Identify which cell holds the provided text, then report its (x, y) central coordinate. 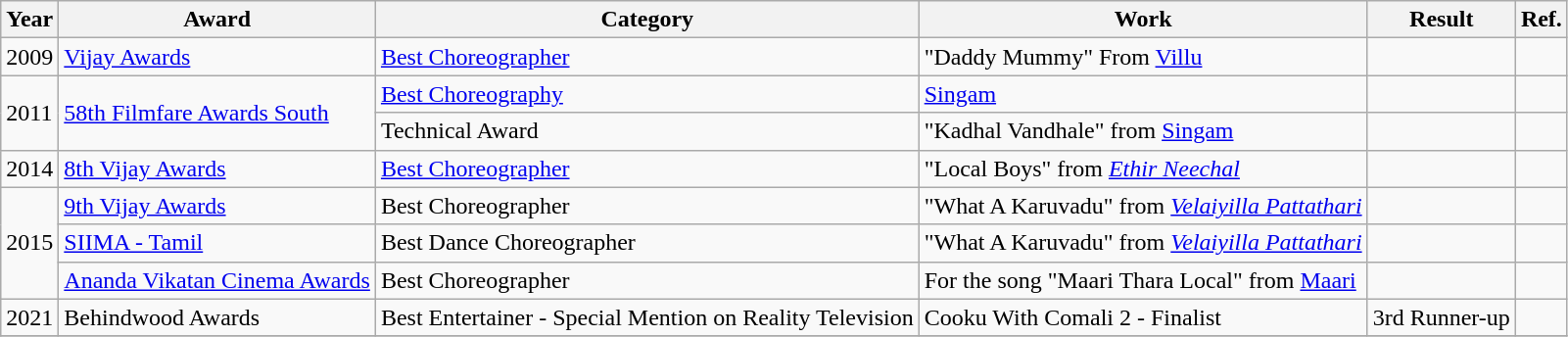
Result (1442, 20)
3rd Runner-up (1442, 317)
For the song "Maari Thara Local" from Maari (1143, 280)
Behindwood Awards (217, 317)
2015 (29, 243)
Ananda Vikatan Cinema Awards (217, 280)
Best Choreography (646, 94)
2009 (29, 57)
8th Vijay Awards (217, 168)
58th Filmfare Awards South (217, 113)
Category (646, 20)
"Local Boys" from Ethir Neechal (1143, 168)
"Kadhal Vandhale" from Singam (1143, 131)
Best Entertainer - Special Mention on Reality Television (646, 317)
Singam (1143, 94)
2014 (29, 168)
2021 (29, 317)
Best Dance Choreographer (646, 243)
Vijay Awards (217, 57)
"Daddy Mummy" From Villu (1143, 57)
9th Vijay Awards (217, 206)
Work (1143, 20)
Cooku With Comali 2 - Finalist (1143, 317)
SIIMA - Tamil (217, 243)
Technical Award (646, 131)
2011 (29, 113)
Ref. (1542, 20)
Year (29, 20)
Award (217, 20)
